Search for the cell housing the specified text and yield its (x, y) center coordinate. 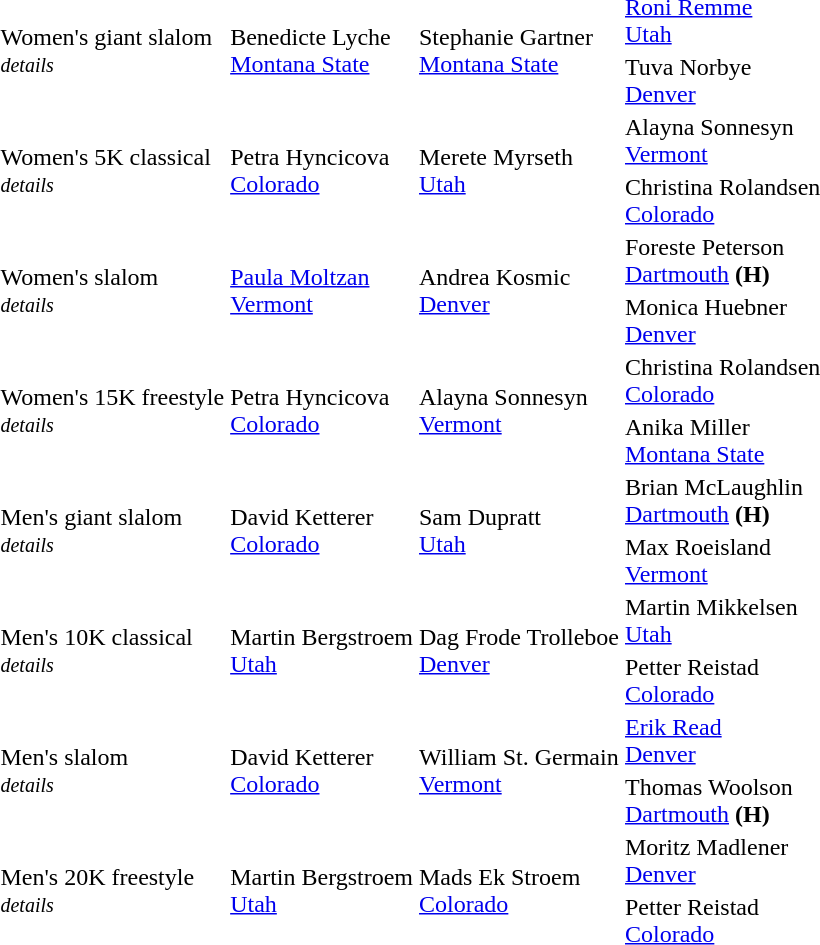
Andrea Kosmic Denver (520, 290)
Martin Bergstroem Utah (322, 650)
Dag Frode Trolleboe Denver (520, 650)
Merete Myrseth Utah (520, 170)
William St. Germain Vermont (520, 770)
Alayna Sonnesyn Vermont (520, 410)
Sam Dupratt Utah (520, 530)
Paula Moltzan Vermont (322, 290)
